Return (X, Y) of the center of cell containing provided text 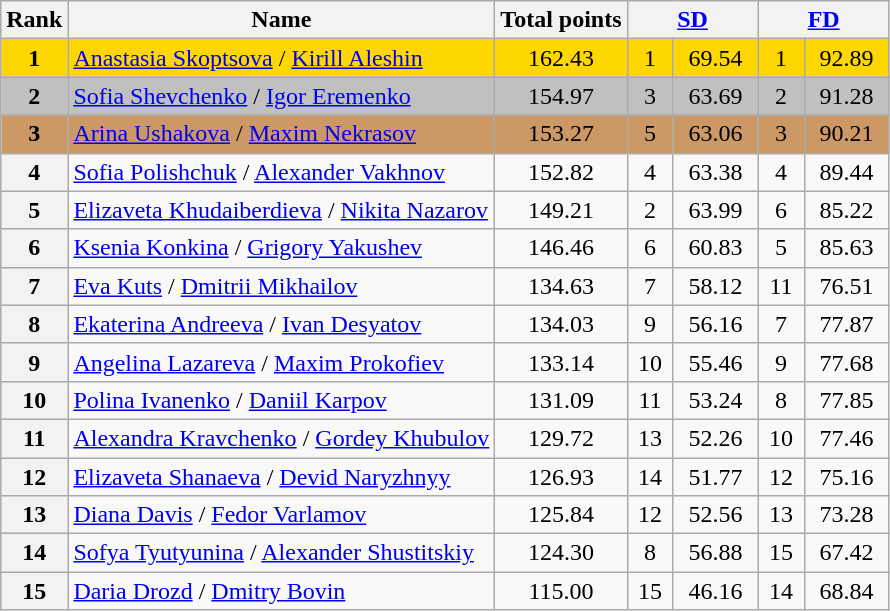
Elizaveta Shanaeva / Devid Naryzhnyy (282, 477)
55.46 (716, 362)
Daria Drozd / Dmitry Bovin (282, 591)
Ekaterina Andreeva / Ivan Desyatov (282, 324)
51.77 (716, 477)
131.09 (561, 400)
Sofia Shevchenko / Igor Eremenko (282, 96)
85.63 (846, 248)
52.56 (716, 515)
91.28 (846, 96)
77.87 (846, 324)
Total points (561, 20)
92.89 (846, 58)
Elizaveta Khudaiberdieva / Nikita Nazarov (282, 210)
58.12 (716, 286)
90.21 (846, 134)
Alexandra Kravchenko / Gordey Khubulov (282, 438)
152.82 (561, 172)
134.63 (561, 286)
126.93 (561, 477)
89.44 (846, 172)
85.22 (846, 210)
60.83 (716, 248)
63.69 (716, 96)
125.84 (561, 515)
63.38 (716, 172)
46.16 (716, 591)
56.16 (716, 324)
77.46 (846, 438)
134.03 (561, 324)
63.99 (716, 210)
73.28 (846, 515)
146.46 (561, 248)
154.97 (561, 96)
Rank (34, 20)
Eva Kuts / Dmitrii Mikhailov (282, 286)
153.27 (561, 134)
68.84 (846, 591)
69.54 (716, 58)
129.72 (561, 438)
67.42 (846, 553)
Sofya Tyutyunina / Alexander Shustitskiy (282, 553)
124.30 (561, 553)
63.06 (716, 134)
Ksenia Konkina / Grigory Yakushev (282, 248)
76.51 (846, 286)
77.68 (846, 362)
56.88 (716, 553)
52.26 (716, 438)
77.85 (846, 400)
53.24 (716, 400)
Polina Ivanenko / Daniil Karpov (282, 400)
Angelina Lazareva / Maxim Prokofiev (282, 362)
75.16 (846, 477)
133.14 (561, 362)
SD (692, 20)
115.00 (561, 591)
FD (824, 20)
162.43 (561, 58)
Sofia Polishchuk / Alexander Vakhnov (282, 172)
Arina Ushakova / Maxim Nekrasov (282, 134)
Name (282, 20)
149.21 (561, 210)
Diana Davis / Fedor Varlamov (282, 515)
Anastasia Skoptsova / Kirill Aleshin (282, 58)
